Extract the [X, Y] coordinate from the center of the cell holding the provided text.  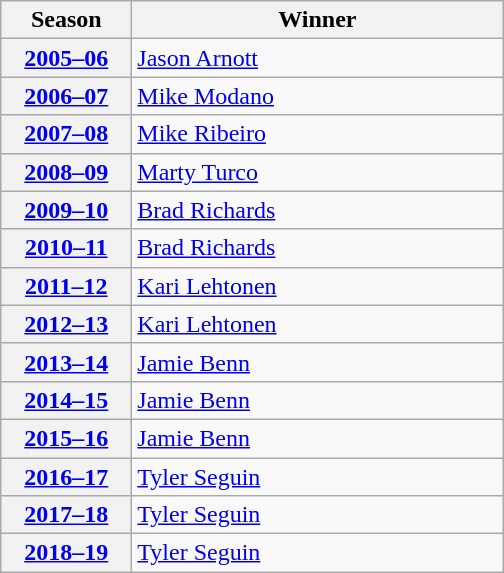
Winner [318, 20]
2014–15 [66, 400]
2011–12 [66, 286]
2010–11 [66, 248]
Mike Ribeiro [318, 134]
2018–19 [66, 553]
2008–09 [66, 172]
2013–14 [66, 362]
2006–07 [66, 96]
2012–13 [66, 324]
Mike Modano [318, 96]
2015–16 [66, 438]
Jason Arnott [318, 58]
2009–10 [66, 210]
2005–06 [66, 58]
2007–08 [66, 134]
2017–18 [66, 515]
Season [66, 20]
Marty Turco [318, 172]
2016–17 [66, 477]
